Capture the cell that displays the provided text and extract its (x, y) central coordinate. 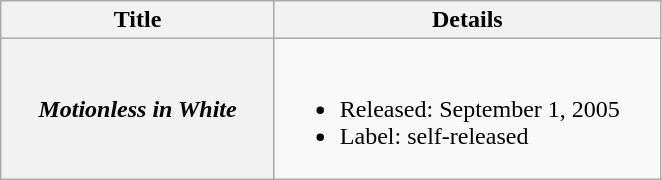
Title (138, 20)
Released: September 1, 2005Label: self-released (467, 109)
Details (467, 20)
Motionless in White (138, 109)
